Identify which cell holds the provided text, then report its [x, y] central coordinate. 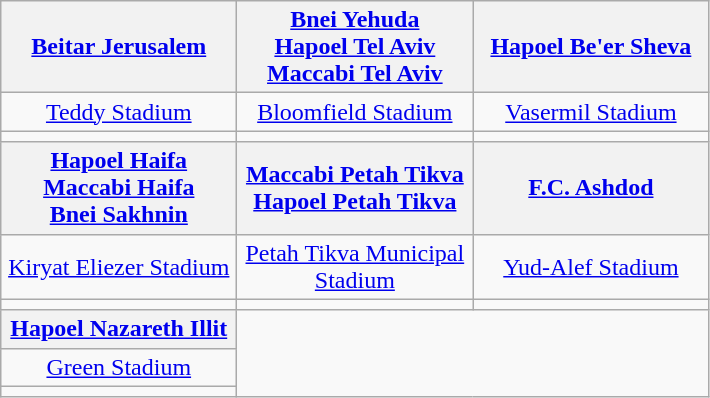
Bloomfield Stadium [355, 112]
Vasermil Stadium [591, 112]
Hapoel Be'er Sheva [591, 47]
Teddy Stadium [119, 112]
F.C. Ashdod [591, 188]
Bnei Yehuda Hapoel Tel Aviv Maccabi Tel Aviv [355, 47]
Hapoel Nazareth Illit [119, 329]
Maccabi Petah TikvaHapoel Petah Tikva [355, 188]
Kiryat Eliezer Stadium [119, 266]
Petah Tikva Municipal Stadium [355, 266]
Hapoel Haifa Maccabi Haifa Bnei Sakhnin [119, 188]
Beitar Jerusalem [119, 47]
Yud-Alef Stadium [591, 266]
Green Stadium [119, 367]
